Return (X, Y) of the center of cell containing provided text 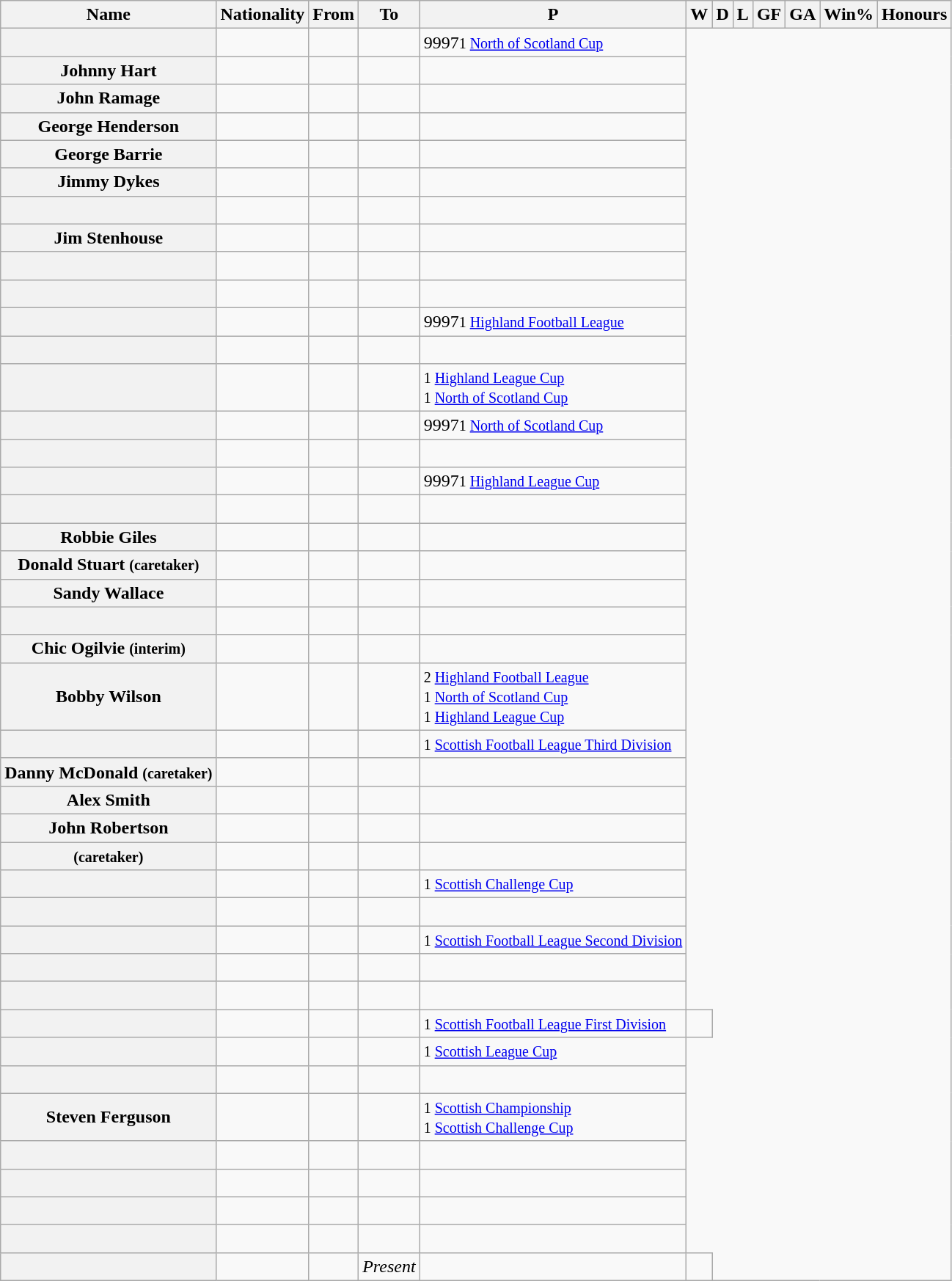
Steven Ferguson (109, 1117)
GF (769, 15)
2 Highland Football League1 North of Scotland Cup1 Highland League Cup (553, 696)
1 Scottish Football League Second Division (553, 940)
L (742, 15)
Jim Stenhouse (109, 238)
99971 Highland Football League (553, 321)
John Ramage (109, 98)
George Barrie (109, 154)
John Robertson (109, 828)
Donald Stuart (caretaker) (109, 565)
GA (802, 15)
Johnny Hart (109, 70)
To (389, 15)
P (553, 15)
(caretaker) (109, 856)
George Henderson (109, 126)
1 Scottish Football League Third Division (553, 744)
99971 Highland League Cup (553, 481)
Alex Smith (109, 800)
Jimmy Dykes (109, 182)
Win% (849, 15)
1 Scottish Challenge Cup (553, 884)
Honours (914, 15)
Sandy Wallace (109, 593)
Bobby Wilson (109, 696)
Nationality (263, 15)
D (722, 15)
Danny McDonald (caretaker) (109, 772)
W (700, 15)
From (334, 15)
Present (389, 1266)
Robbie Giles (109, 537)
Name (109, 15)
1 Scottish Football League First Division (553, 1023)
1 Scottish Championship1 Scottish Challenge Cup (553, 1117)
Chic Ogilvie (interim) (109, 649)
1 Highland League Cup1 North of Scotland Cup (553, 387)
1 Scottish League Cup (553, 1051)
